Identify which cell holds the provided text, then report its [x, y] central coordinate. 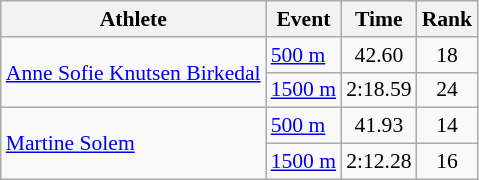
Event [304, 19]
18 [448, 55]
41.93 [378, 126]
16 [448, 162]
Time [378, 19]
2:12.28 [378, 162]
Martine Solem [134, 144]
42.60 [378, 55]
Rank [448, 19]
14 [448, 126]
Anne Sofie Knutsen Birkedal [134, 72]
Athlete [134, 19]
2:18.59 [378, 90]
24 [448, 90]
